Identify which cell holds the provided text, then report its [X, Y] central coordinate. 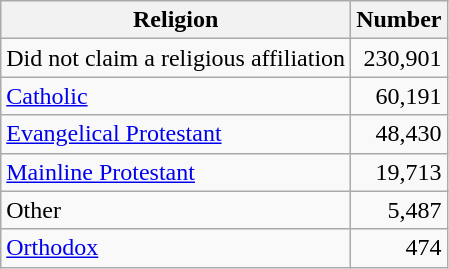
Did not claim a religious affiliation [176, 58]
230,901 [399, 58]
Religion [176, 20]
60,191 [399, 96]
Orthodox [176, 248]
19,713 [399, 172]
Mainline Protestant [176, 172]
Other [176, 210]
474 [399, 248]
Evangelical Protestant [176, 134]
48,430 [399, 134]
5,487 [399, 210]
Catholic [176, 96]
Number [399, 20]
